Find where the given text appears and provide that cell's center as (x, y) coordinate. 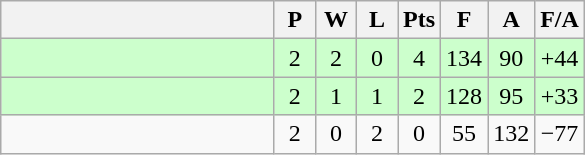
F (464, 20)
−77 (560, 134)
128 (464, 96)
W (336, 20)
4 (420, 58)
A (512, 20)
55 (464, 134)
L (376, 20)
95 (512, 96)
132 (512, 134)
+44 (560, 58)
90 (512, 58)
+33 (560, 96)
Pts (420, 20)
P (294, 20)
F/A (560, 20)
134 (464, 58)
